Find where the given text appears and provide that cell's center as [x, y] coordinate. 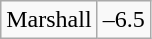
–6.5 [124, 19]
Marshall [49, 19]
